Pinpoint the cell where the given text exists, returning its [x, y] midpoint coordinate. 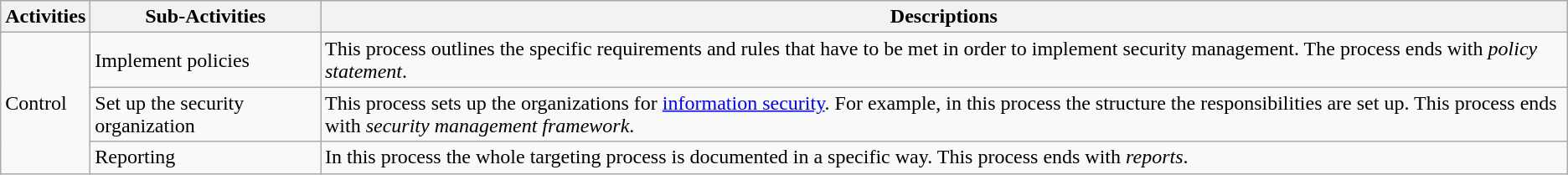
Activities [45, 17]
Descriptions [943, 17]
Control [45, 103]
Reporting [206, 157]
Set up the security organization [206, 114]
Sub-Activities [206, 17]
Implement policies [206, 60]
In this process the whole targeting process is documented in a specific way. This process ends with reports. [943, 157]
